Locate the cell with the specified text and output its [X, Y] center coordinate. 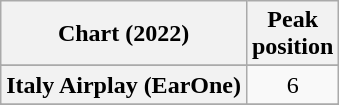
6 [292, 85]
Chart (2022) [124, 34]
Peakposition [292, 34]
Italy Airplay (EarOne) [124, 85]
